Determine the (x, y) coordinate at the center of the cell enclosing the given text.  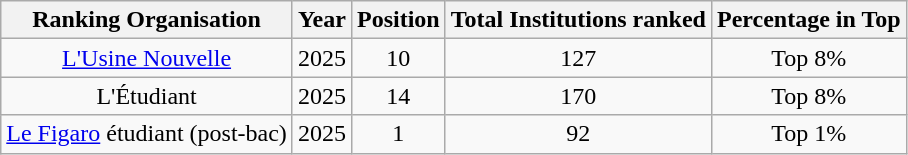
Percentage in Top (808, 20)
Position (398, 20)
14 (398, 96)
L'Étudiant (147, 96)
Top 1% (808, 134)
127 (578, 58)
1 (398, 134)
Ranking Organisation (147, 20)
Le Figaro étudiant (post-bac) (147, 134)
Year (322, 20)
170 (578, 96)
Total Institutions ranked (578, 20)
10 (398, 58)
92 (578, 134)
L'Usine Nouvelle (147, 58)
